Pinpoint the cell where the given text exists, returning its (x, y) midpoint coordinate. 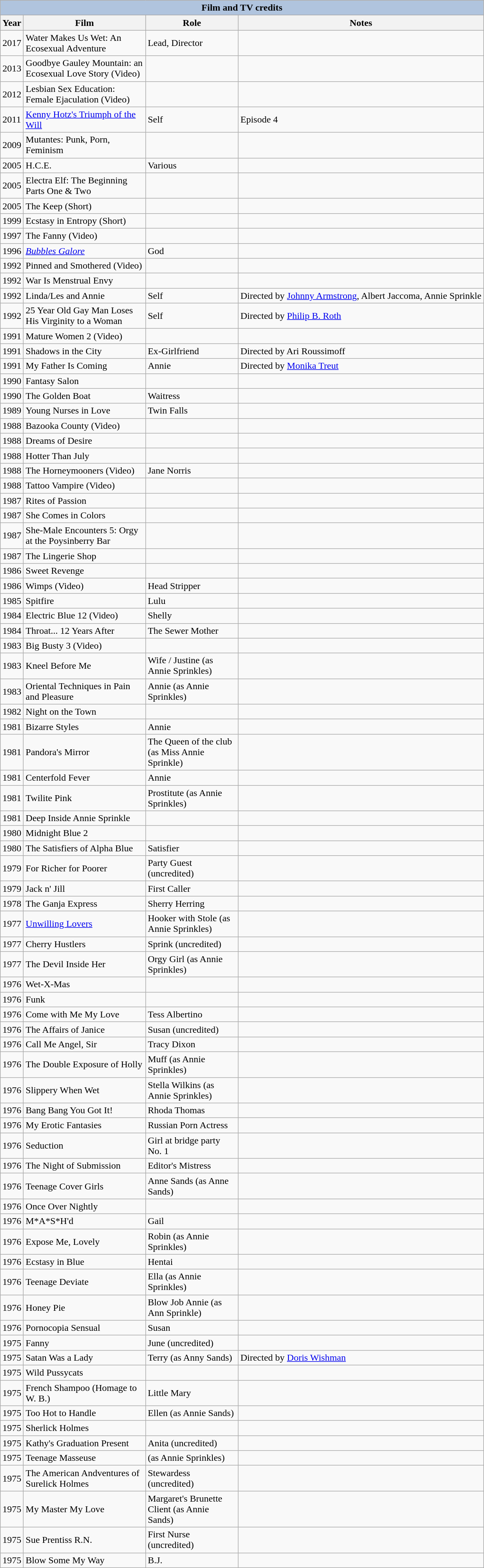
Various (192, 165)
Wimps (Video) (85, 586)
1997 (12, 236)
(as Annie Sprinkles) (192, 1458)
Jack n' Jill (85, 889)
For Richer for Poorer (85, 869)
Spitfire (85, 601)
2009 (12, 145)
Kathy's Graduation Present (85, 1443)
Film and TV credits (242, 8)
Prostitute (as Annie Sprinkles) (192, 798)
Fanny (85, 1343)
Bazooka County (Video) (85, 426)
Lulu (192, 601)
French Shampoo (Homage to W. B.) (85, 1392)
Directed by Philip B. Roth (361, 316)
Satisfier (192, 848)
Honey Pie (85, 1308)
Sherlick Holmes (85, 1428)
Role (192, 23)
Sweet Revenge (85, 571)
Mutantes: Punk, Porn, Feminism (85, 145)
Ex-Girlfriend (192, 351)
The Golden Boat (85, 396)
Sue Prentiss R.N. (85, 1540)
Directed by Monika Treut (361, 366)
Night on the Town (85, 712)
Seduction (85, 1146)
Directed by Doris Wishman (361, 1358)
Hooker with Stole (as Annie Sprinkles) (192, 924)
Wild Pussycats (85, 1372)
1996 (12, 251)
Pinned and Smothered (Video) (85, 266)
Shelly (192, 616)
Teenage Cover Girls (85, 1186)
Ella (as Annie Sprinkles) (192, 1282)
Rites of Passion (85, 501)
Come with Me My Love (85, 1014)
Big Busty 3 (Video) (85, 646)
The Satisfiers of Alpha Blue (85, 848)
The Keep (Short) (85, 206)
Directed by Ari Roussimoff (361, 351)
1999 (12, 221)
Susan (uncredited) (192, 1029)
Mature Women 2 (Video) (85, 336)
June (uncredited) (192, 1343)
Teenage Masseuse (85, 1458)
Ecstasy in Blue (85, 1262)
Cherry Hustlers (85, 944)
Centerfold Fever (85, 778)
Water Makes Us Wet: An Ecosexual Adventure (85, 43)
Waitress (192, 396)
War Is Menstrual Envy (85, 281)
Lesbian Sex Education: Female Ejaculation (Video) (85, 94)
Young Nurses in Love (85, 411)
Bang Bang You Got It! (85, 1111)
Terry (as Anny Sands) (192, 1358)
Call Me Angel, Sir (85, 1044)
Blow Job Annie (as Ann Sprinkle) (192, 1308)
Girl at bridge party No. 1 (192, 1146)
The Ganja Express (85, 904)
Gail (192, 1221)
Expose Me, Lovely (85, 1242)
Wet-X-Mas (85, 984)
Party Guest (uncredited) (192, 869)
Ellen (as Annie Sands) (192, 1413)
Film (85, 23)
2017 (12, 43)
Susan (192, 1328)
Anita (uncredited) (192, 1443)
H.C.E. (85, 165)
Jane Norris (192, 470)
The Horneymooners (Video) (85, 470)
Oriental Techniques in Pain and Pleasure (85, 691)
Teenage Deviate (85, 1282)
The Double Exposure of Holly (85, 1064)
Deep Inside Annie Sprinkle (85, 818)
Twilite Pink (85, 798)
Pornocopia Sensual (85, 1328)
The Affairs of Janice (85, 1029)
Head Stripper (192, 586)
Tess Albertino (192, 1014)
Fantasy Salon (85, 381)
Editor's Mistress (192, 1166)
Too Hot to Handle (85, 1413)
First Caller (192, 889)
Sherry Herring (192, 904)
1989 (12, 411)
Dreams of Desire (85, 441)
B.J. (192, 1560)
Kenny Hotz's Triumph of the Will (85, 119)
Funk (85, 999)
Robin (as Annie Sprinkles) (192, 1242)
1978 (12, 904)
The Fanny (Video) (85, 236)
1982 (12, 712)
Stewardess (uncredited) (192, 1478)
2013 (12, 68)
Russian Porn Actress (192, 1125)
Pandora's Mirror (85, 752)
Slippery When Wet (85, 1090)
Stella Wilkins (as Annie Sprinkles) (192, 1090)
She-Male Encounters 5: Orgy at the Poysinberry Bar (85, 536)
Unwilling Lovers (85, 924)
Anne Sands (as Anne Sands) (192, 1186)
Satan Was a Lady (85, 1358)
Linda/Les and Annie (85, 296)
1985 (12, 601)
Blow Some My Way (85, 1560)
The Queen of the club (as Miss Annie Sprinkle) (192, 752)
Midnight Blue 2 (85, 833)
The American Andventures of Surelick Holmes (85, 1478)
Episode 4 (361, 119)
Bizarre Styles (85, 726)
Wife / Justine (as Annie Sprinkles) (192, 666)
God (192, 251)
Notes (361, 23)
Ecstasy in Entropy (Short) (85, 221)
Annie (as Annie Sprinkles) (192, 691)
Bubbles Galore (85, 251)
Sprink (uncredited) (192, 944)
Muff (as Annie Sprinkles) (192, 1064)
Tattoo Vampire (Video) (85, 485)
The Lingerie Shop (85, 556)
Throat... 12 Years After (85, 631)
Directed by Johnny Armstrong, Albert Jaccoma, Annie Sprinkle (361, 296)
Year (12, 23)
Electric Blue 12 (Video) (85, 616)
She Comes in Colors (85, 516)
Kneel Before Me (85, 666)
2011 (12, 119)
Once Over Nightly (85, 1206)
Rhoda Thomas (192, 1111)
Goodbye Gauley Mountain: an Ecosexual Love Story (Video) (85, 68)
Lead, Director (192, 43)
2012 (12, 94)
Hentai (192, 1262)
My Master My Love (85, 1509)
First Nurse (uncredited) (192, 1540)
M*A*S*H'd (85, 1221)
The Night of Submission (85, 1166)
Orgy Girl (as Annie Sprinkles) (192, 964)
25 Year Old Gay Man Loses His Virginity to a Woman (85, 316)
Twin Falls (192, 411)
The Devil Inside Her (85, 964)
Tracy Dixon (192, 1044)
Margaret's Brunette Client (as Annie Sands) (192, 1509)
Electra Elf: The Beginning Parts One & Two (85, 185)
Hotter Than July (85, 456)
Shadows in the City (85, 351)
The Sewer Mother (192, 631)
My Erotic Fantasies (85, 1125)
Little Mary (192, 1392)
My Father Is Coming (85, 366)
